Return the [x, y] coordinate for the center point of the cell that contains the specified text.  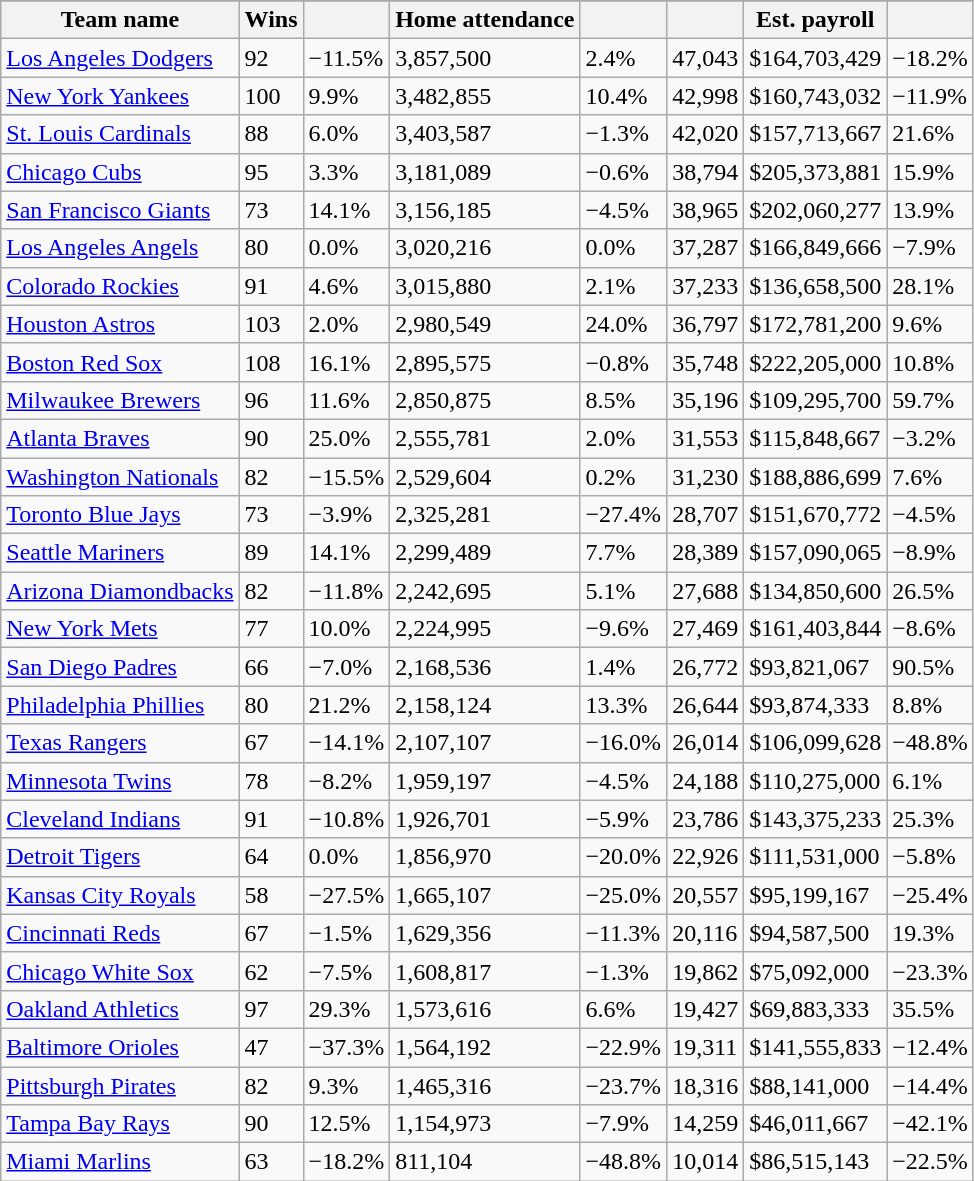
24,188 [706, 781]
97 [271, 1009]
103 [271, 324]
90.5% [930, 667]
$141,555,833 [816, 1047]
Home attendance [485, 20]
9.9% [346, 96]
Chicago Cubs [120, 172]
San Francisco Giants [120, 210]
2.1% [624, 286]
2,107,107 [485, 743]
1,959,197 [485, 781]
$75,092,000 [816, 971]
63 [271, 1162]
36,797 [706, 324]
1,608,817 [485, 971]
1,573,616 [485, 1009]
$202,060,277 [816, 210]
San Diego Padres [120, 667]
26,644 [706, 705]
$136,658,500 [816, 286]
Seattle Mariners [120, 553]
3,020,216 [485, 248]
96 [271, 400]
10.8% [930, 362]
−0.8% [624, 362]
1,856,970 [485, 857]
−3.9% [346, 515]
$46,011,667 [816, 1124]
$161,403,844 [816, 629]
−27.5% [346, 895]
2,158,124 [485, 705]
−5.8% [930, 857]
−37.3% [346, 1047]
Cleveland Indians [120, 819]
811,104 [485, 1162]
3,181,089 [485, 172]
9.3% [346, 1085]
26,772 [706, 667]
−12.4% [930, 1047]
6.6% [624, 1009]
−8.2% [346, 781]
8.8% [930, 705]
3,156,185 [485, 210]
$86,515,143 [816, 1162]
19,862 [706, 971]
1,926,701 [485, 819]
13.3% [624, 705]
$172,781,200 [816, 324]
−27.4% [624, 515]
14,259 [706, 1124]
19,311 [706, 1047]
Miami Marlins [120, 1162]
88 [271, 134]
10.4% [624, 96]
−16.0% [624, 743]
−25.0% [624, 895]
2,555,781 [485, 438]
$94,587,500 [816, 933]
Wins [271, 20]
1.4% [624, 667]
21.2% [346, 705]
19.3% [930, 933]
Detroit Tigers [120, 857]
Milwaukee Brewers [120, 400]
27,469 [706, 629]
−0.6% [624, 172]
95 [271, 172]
−22.9% [624, 1047]
92 [271, 58]
New York Mets [120, 629]
31,553 [706, 438]
−9.6% [624, 629]
Est. payroll [816, 20]
2,325,281 [485, 515]
15.9% [930, 172]
$93,821,067 [816, 667]
25.0% [346, 438]
2,850,875 [485, 400]
−11.3% [624, 933]
38,794 [706, 172]
19,427 [706, 1009]
$93,874,333 [816, 705]
2,299,489 [485, 553]
42,020 [706, 134]
−3.2% [930, 438]
66 [271, 667]
25.3% [930, 819]
Minnesota Twins [120, 781]
7.6% [930, 477]
−11.8% [346, 591]
1,564,192 [485, 1047]
31,230 [706, 477]
Oakland Athletics [120, 1009]
$111,531,000 [816, 857]
62 [271, 971]
3,857,500 [485, 58]
Pittsburgh Pirates [120, 1085]
6.1% [930, 781]
28,707 [706, 515]
$157,713,667 [816, 134]
22,926 [706, 857]
−1.5% [346, 933]
Chicago White Sox [120, 971]
$69,883,333 [816, 1009]
21.6% [930, 134]
−42.1% [930, 1124]
11.6% [346, 400]
Toronto Blue Jays [120, 515]
−23.7% [624, 1085]
3,403,587 [485, 134]
$188,886,699 [816, 477]
7.7% [624, 553]
−8.9% [930, 553]
Kansas City Royals [120, 895]
2,168,536 [485, 667]
3,482,855 [485, 96]
4.6% [346, 286]
−11.9% [930, 96]
Baltimore Orioles [120, 1047]
20,116 [706, 933]
8.5% [624, 400]
28.1% [930, 286]
78 [271, 781]
−7.0% [346, 667]
−14.4% [930, 1085]
Houston Astros [120, 324]
$160,743,032 [816, 96]
$222,205,000 [816, 362]
5.1% [624, 591]
10.0% [346, 629]
47 [271, 1047]
29.3% [346, 1009]
2,529,604 [485, 477]
$109,295,700 [816, 400]
$205,373,881 [816, 172]
2,242,695 [485, 591]
$110,275,000 [816, 781]
−11.5% [346, 58]
24.0% [624, 324]
35,748 [706, 362]
0.2% [624, 477]
26,014 [706, 743]
St. Louis Cardinals [120, 134]
Texas Rangers [120, 743]
$166,849,666 [816, 248]
Philadelphia Phillies [120, 705]
2,895,575 [485, 362]
−20.0% [624, 857]
89 [271, 553]
−8.6% [930, 629]
2,980,549 [485, 324]
47,043 [706, 58]
42,998 [706, 96]
108 [271, 362]
10,014 [706, 1162]
Washington Nationals [120, 477]
16.1% [346, 362]
Colorado Rockies [120, 286]
23,786 [706, 819]
1,629,356 [485, 933]
3,015,880 [485, 286]
$143,375,233 [816, 819]
Tampa Bay Rays [120, 1124]
Cincinnati Reds [120, 933]
Boston Red Sox [120, 362]
1,465,316 [485, 1085]
−22.5% [930, 1162]
Atlanta Braves [120, 438]
New York Yankees [120, 96]
77 [271, 629]
$134,850,600 [816, 591]
9.6% [930, 324]
27,688 [706, 591]
1,154,973 [485, 1124]
Team name [120, 20]
$115,848,667 [816, 438]
2,224,995 [485, 629]
$88,141,000 [816, 1085]
$106,099,628 [816, 743]
28,389 [706, 553]
3.3% [346, 172]
100 [271, 96]
58 [271, 895]
38,965 [706, 210]
6.0% [346, 134]
35.5% [930, 1009]
13.9% [930, 210]
18,316 [706, 1085]
−5.9% [624, 819]
37,233 [706, 286]
−15.5% [346, 477]
1,665,107 [485, 895]
Los Angeles Angels [120, 248]
Arizona Diamondbacks [120, 591]
Los Angeles Dodgers [120, 58]
12.5% [346, 1124]
$95,199,167 [816, 895]
2.4% [624, 58]
−14.1% [346, 743]
−23.3% [930, 971]
59.7% [930, 400]
−7.5% [346, 971]
26.5% [930, 591]
64 [271, 857]
20,557 [706, 895]
$151,670,772 [816, 515]
37,287 [706, 248]
−25.4% [930, 895]
35,196 [706, 400]
−10.8% [346, 819]
$157,090,065 [816, 553]
$164,703,429 [816, 58]
